Provide the [x, y] coordinate of the cell's center where the given text is located.  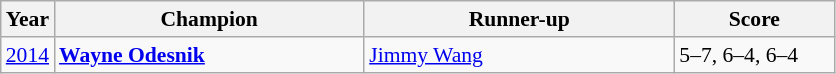
Runner-up [519, 19]
Score [754, 19]
Wayne Odesnik [209, 55]
Year [28, 19]
Champion [209, 19]
Jimmy Wang [519, 55]
5–7, 6–4, 6–4 [754, 55]
2014 [28, 55]
